Search for the cell housing the specified text and yield its (X, Y) center coordinate. 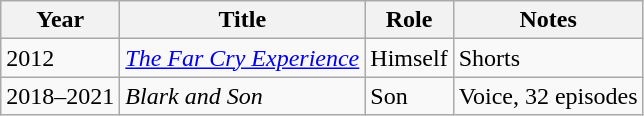
2018–2021 (60, 96)
Shorts (548, 58)
Himself (409, 58)
The Far Cry Experience (242, 58)
Blark and Son (242, 96)
Year (60, 20)
Notes (548, 20)
Role (409, 20)
2012 (60, 58)
Voice, 32 episodes (548, 96)
Title (242, 20)
Son (409, 96)
